Return the (X, Y) coordinate for the center point of the cell that contains the specified text.  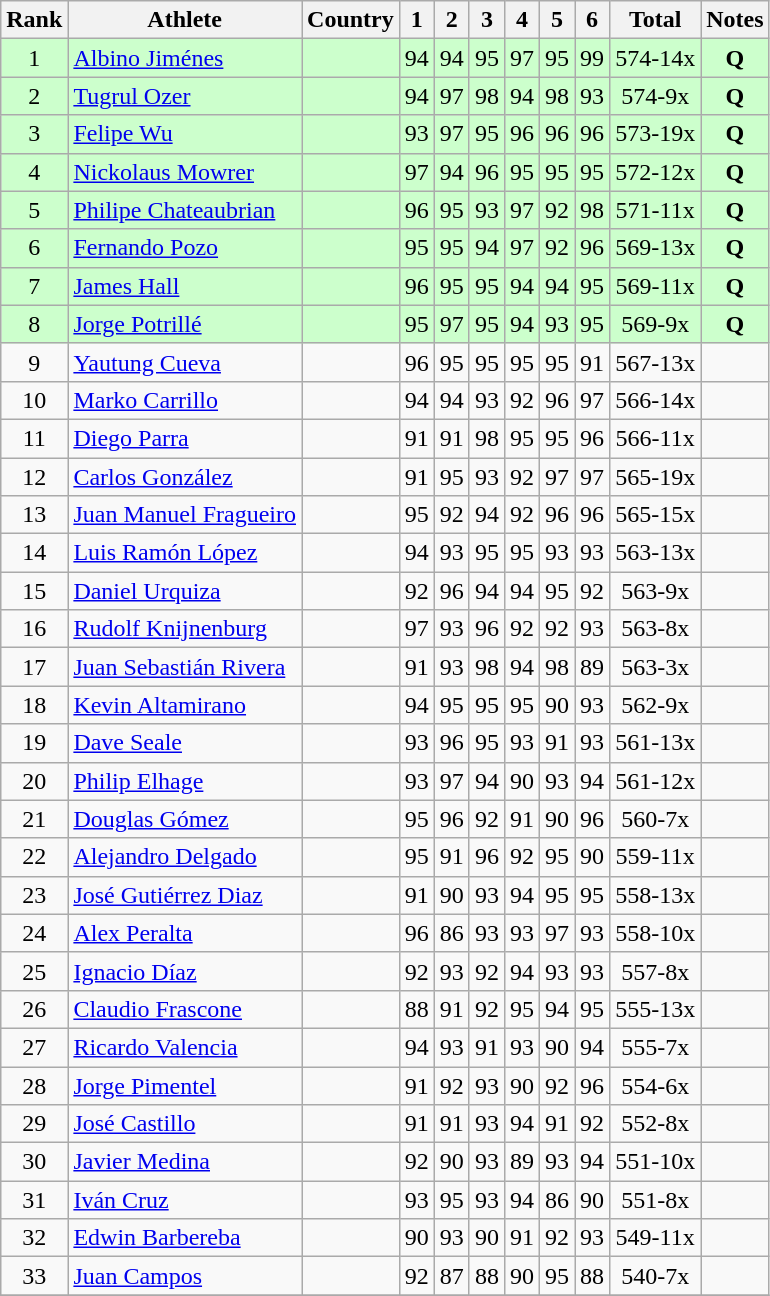
87 (452, 1276)
Luis Ramón López (185, 553)
31 (34, 1200)
Daniel Urquiza (185, 591)
555-7x (656, 1047)
Juan Sebastián Rivera (185, 667)
12 (34, 477)
Claudio Frascone (185, 1009)
19 (34, 743)
30 (34, 1162)
Marko Carrillo (185, 400)
José Gutiérrez Diaz (185, 895)
554-6x (656, 1085)
573-19x (656, 134)
Jorge Pimentel (185, 1085)
Juan Campos (185, 1276)
563-13x (656, 553)
563-3x (656, 667)
559-11x (656, 857)
549-11x (656, 1238)
569-9x (656, 324)
26 (34, 1009)
561-13x (656, 743)
Ignacio Díaz (185, 971)
29 (34, 1124)
557-8x (656, 971)
Total (656, 20)
25 (34, 971)
14 (34, 553)
20 (34, 781)
Philip Elhage (185, 781)
32 (34, 1238)
28 (34, 1085)
José Castillo (185, 1124)
555-13x (656, 1009)
James Hall (185, 286)
560-7x (656, 819)
13 (34, 515)
21 (34, 819)
552-8x (656, 1124)
567-13x (656, 362)
Notes (735, 20)
569-11x (656, 286)
99 (592, 58)
33 (34, 1276)
Fernando Pozo (185, 248)
Kevin Altamirano (185, 705)
Javier Medina (185, 1162)
Juan Manuel Fragueiro (185, 515)
561-12x (656, 781)
Rank (34, 20)
24 (34, 933)
566-14x (656, 400)
563-8x (656, 629)
15 (34, 591)
Albino Jiménes (185, 58)
22 (34, 857)
18 (34, 705)
Alejandro Delgado (185, 857)
Douglas Gómez (185, 819)
10 (34, 400)
574-14x (656, 58)
569-13x (656, 248)
Country (351, 20)
23 (34, 895)
551-8x (656, 1200)
Dave Seale (185, 743)
8 (34, 324)
558-13x (656, 895)
540-7x (656, 1276)
Ricardo Valencia (185, 1047)
9 (34, 362)
Tugrul Ozer (185, 96)
Yautung Cueva (185, 362)
551-10x (656, 1162)
7 (34, 286)
Iván Cruz (185, 1200)
558-10x (656, 933)
Philipe Chateaubrian (185, 210)
Felipe Wu (185, 134)
566-11x (656, 438)
16 (34, 629)
11 (34, 438)
Athlete (185, 20)
Carlos González (185, 477)
571-11x (656, 210)
Rudolf Knijnenburg (185, 629)
Alex Peralta (185, 933)
Jorge Potrillé (185, 324)
27 (34, 1047)
17 (34, 667)
563-9x (656, 591)
Diego Parra (185, 438)
Nickolaus Mowrer (185, 172)
565-15x (656, 515)
562-9x (656, 705)
Edwin Barbereba (185, 1238)
572-12x (656, 172)
574-9x (656, 96)
565-19x (656, 477)
